From the cell containing the given text, extract its center point as [x, y] coordinate. 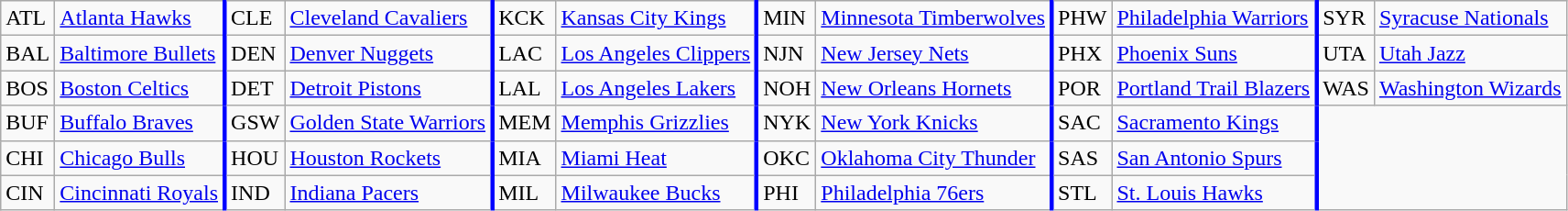
San Antonio Spurs [1214, 158]
New York Knicks [934, 123]
BAL [27, 53]
GSW [255, 123]
SAS [1082, 158]
ATL [27, 18]
Miami Heat [656, 158]
Minnesota Timberwolves [934, 18]
Houston Rockets [388, 158]
LAL [524, 88]
BOS [27, 88]
NYK [786, 123]
Utah Jazz [1470, 53]
MIA [524, 158]
IND [255, 193]
Buffalo Braves [139, 123]
SAC [1082, 123]
PHW [1082, 18]
Oklahoma City Thunder [934, 158]
MIL [524, 193]
DET [255, 88]
Syracuse Nationals [1470, 18]
OKC [786, 158]
Denver Nuggets [388, 53]
NOH [786, 88]
SYR [1345, 18]
St. Louis Hawks [1214, 193]
Boston Celtics [139, 88]
Philadelphia 76ers [934, 193]
Atlanta Hawks [139, 18]
New Jersey Nets [934, 53]
Detroit Pistons [388, 88]
DEN [255, 53]
Golden State Warriors [388, 123]
KCK [524, 18]
UTA [1345, 53]
Philadelphia Warriors [1214, 18]
CHI [27, 158]
PHI [786, 193]
Cincinnati Royals [139, 193]
Los Angeles Clippers [656, 53]
HOU [255, 158]
New Orleans Hornets [934, 88]
WAS [1345, 88]
MEM [524, 123]
LAC [524, 53]
CIN [27, 193]
Sacramento Kings [1214, 123]
Indiana Pacers [388, 193]
CLE [255, 18]
Milwaukee Bucks [656, 193]
Memphis Grizzlies [656, 123]
Chicago Bulls [139, 158]
Washington Wizards [1470, 88]
PHX [1082, 53]
Phoenix Suns [1214, 53]
Kansas City Kings [656, 18]
Portland Trail Blazers [1214, 88]
STL [1082, 193]
Cleveland Cavaliers [388, 18]
Baltimore Bullets [139, 53]
MIN [786, 18]
NJN [786, 53]
BUF [27, 123]
Los Angeles Lakers [656, 88]
POR [1082, 88]
